Provide the (X, Y) coordinate of the cell's center where the given text is located.  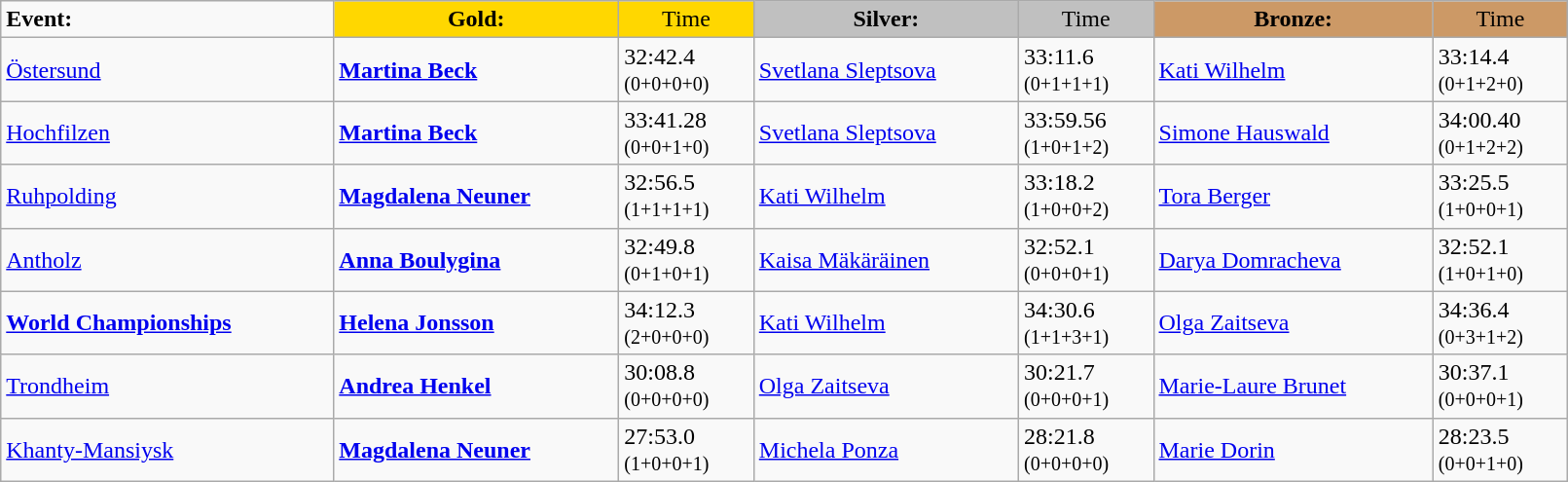
Gold: (477, 19)
33:25.5(1+0+0+1) (1501, 197)
Silver: (886, 19)
Antholz (167, 259)
28:21.8(0+0+0+0) (1086, 450)
World Championships (167, 323)
Darya Domracheva (1293, 259)
Anna Boulygina (477, 259)
32:42.4(0+0+0+0) (686, 70)
Andrea Henkel (477, 386)
28:23.5(0+0+1+0) (1501, 450)
32:49.8(0+1+0+1) (686, 259)
30:37.1(0+0+0+1) (1501, 386)
33:59.56(1+0+1+2) (1086, 132)
Event: (167, 19)
Östersund (167, 70)
33:11.6(0+1+1+1) (1086, 70)
Khanty-Mansiysk (167, 450)
Helena Jonsson (477, 323)
Trondheim (167, 386)
Tora Berger (1293, 197)
Marie Dorin (1293, 450)
Hochfilzen (167, 132)
Ruhpolding (167, 197)
27:53.0 (1+0+0+1) (686, 450)
Kaisa Mäkäräinen (886, 259)
34:00.40(0+1+2+2) (1501, 132)
34:12.3(2+0+0+0) (686, 323)
34:30.6(1+1+3+1) (1086, 323)
32:52.1(0+0+0+1) (1086, 259)
33:18.2(1+0+0+2) (1086, 197)
33:14.4(0+1+2+0) (1501, 70)
34:36.4(0+3+1+2) (1501, 323)
30:08.8(0+0+0+0) (686, 386)
Marie-Laure Brunet (1293, 386)
33:41.28(0+0+1+0) (686, 132)
Simone Hauswald (1293, 132)
32:56.5(1+1+1+1) (686, 197)
30:21.7 (0+0+0+1) (1086, 386)
Michela Ponza (886, 450)
32:52.1(1+0+1+0) (1501, 259)
Bronze: (1293, 19)
